Pinpoint the cell where the given text exists, returning its [X, Y] midpoint coordinate. 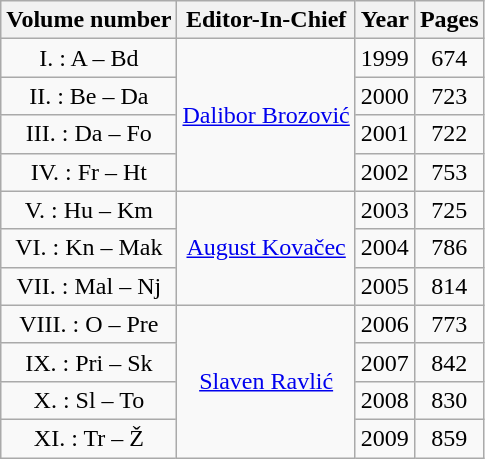
2006 [384, 324]
723 [449, 96]
2003 [384, 210]
III. : Da – Fo [89, 134]
Dalibor Brozović [266, 115]
722 [449, 134]
674 [449, 58]
Editor-In-Chief [266, 20]
V. : Hu – Km [89, 210]
753 [449, 172]
2008 [384, 400]
814 [449, 286]
2000 [384, 96]
XI. : Tr – Ž [89, 438]
VII. : Mal – Nj [89, 286]
VIII. : O – Pre [89, 324]
2001 [384, 134]
Slaven Ravlić [266, 381]
786 [449, 248]
2007 [384, 362]
Pages [449, 20]
X. : Sl – To [89, 400]
2004 [384, 248]
Volume number [89, 20]
859 [449, 438]
725 [449, 210]
Year [384, 20]
IV. : Fr – Ht [89, 172]
II. : Be – Da [89, 96]
IX. : Pri – Sk [89, 362]
August Kovačec [266, 248]
2002 [384, 172]
842 [449, 362]
773 [449, 324]
2005 [384, 286]
2009 [384, 438]
I. : A – Bd [89, 58]
VI. : Kn – Mak [89, 248]
830 [449, 400]
1999 [384, 58]
